Detect which cell encompasses the target text, then output its (X, Y) center coordinate. 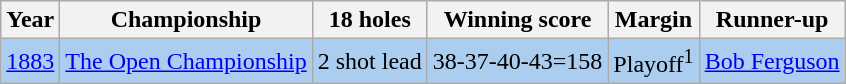
Championship (186, 20)
2 shot lead (370, 62)
Playoff1 (654, 62)
The Open Championship (186, 62)
Bob Ferguson (772, 62)
18 holes (370, 20)
Margin (654, 20)
1883 (30, 62)
Winning score (518, 20)
Runner-up (772, 20)
Year (30, 20)
38-37-40-43=158 (518, 62)
